Return [X, Y] of the center of cell containing provided text 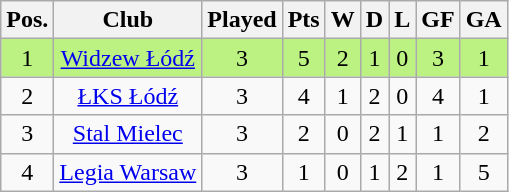
Pts [304, 20]
GF [438, 20]
Club [128, 20]
Stal Mielec [128, 134]
L [402, 20]
D [374, 20]
ŁKS Łódź [128, 96]
Played [242, 20]
Pos. [28, 20]
GA [484, 20]
Legia Warsaw [128, 172]
Widzew Łódź [128, 58]
W [342, 20]
